Return (x, y) of the center of cell containing provided text 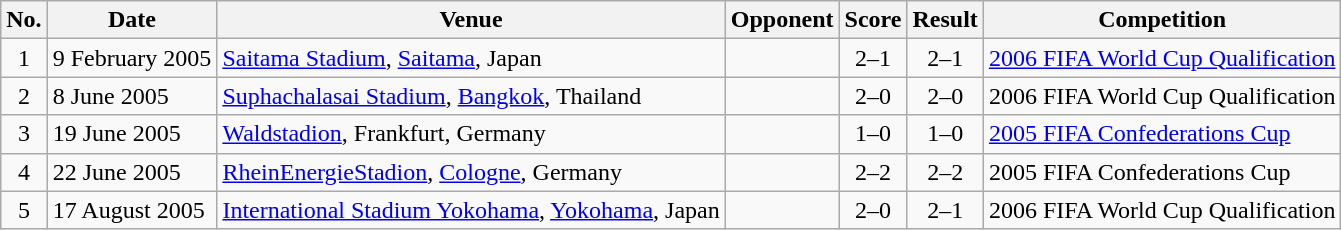
Result (945, 20)
International Stadium Yokohama, Yokohama, Japan (471, 210)
5 (24, 210)
Suphachalasai Stadium, Bangkok, Thailand (471, 96)
22 June 2005 (132, 172)
RheinEnergieStadion, Cologne, Germany (471, 172)
Venue (471, 20)
2 (24, 96)
19 June 2005 (132, 134)
No. (24, 20)
Opponent (782, 20)
Date (132, 20)
1 (24, 58)
9 February 2005 (132, 58)
17 August 2005 (132, 210)
8 June 2005 (132, 96)
3 (24, 134)
Score (873, 20)
4 (24, 172)
Saitama Stadium, Saitama, Japan (471, 58)
Competition (1162, 20)
Waldstadion, Frankfurt, Germany (471, 134)
